Scan for the cell matching the given text and deliver its [X, Y] coordinate at center. 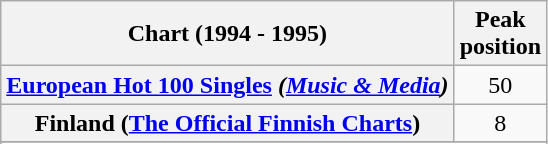
European Hot 100 Singles (Music & Media) [228, 85]
8 [500, 123]
50 [500, 85]
Peakposition [500, 34]
Chart (1994 - 1995) [228, 34]
Finland (The Official Finnish Charts) [228, 123]
